Provide the [X, Y] coordinate of the cell's center where the given text is located.  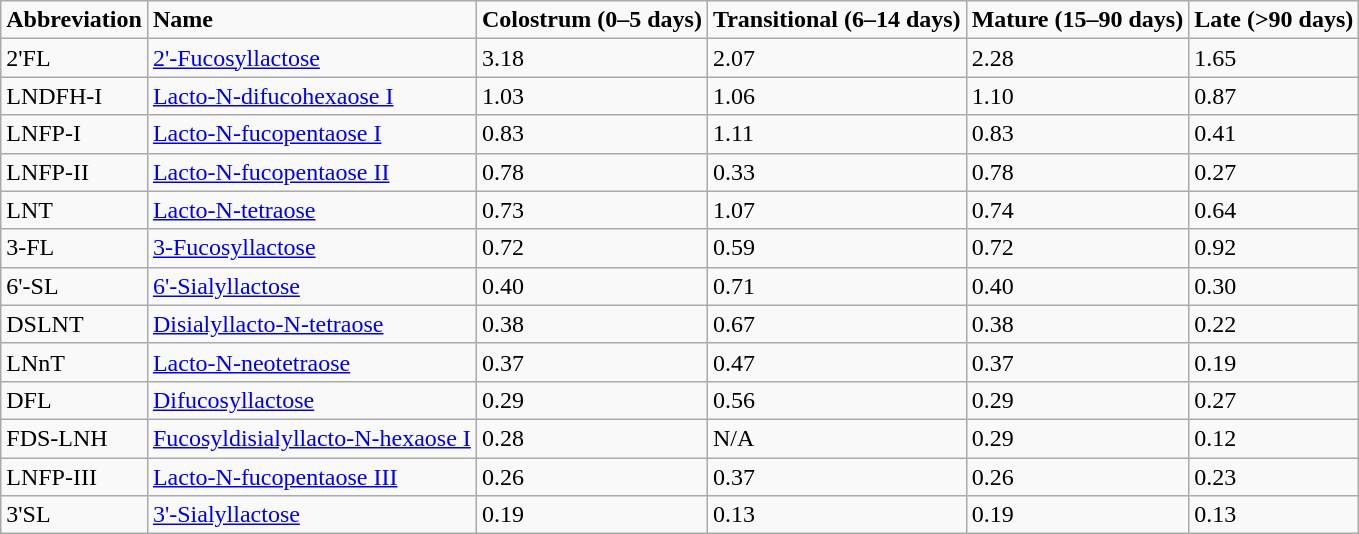
Mature (15–90 days) [1078, 20]
Abbreviation [74, 20]
2'-Fucosyllactose [312, 58]
0.41 [1274, 134]
6'-Sialyllactose [312, 286]
Colostrum (0–5 days) [592, 20]
Lacto-N-tetraose [312, 210]
3.18 [592, 58]
LNDFH-I [74, 96]
Lacto-N-neotetraose [312, 362]
1.06 [836, 96]
Difucosyllactose [312, 400]
0.47 [836, 362]
6'-SL [74, 286]
DFL [74, 400]
1.10 [1078, 96]
0.71 [836, 286]
0.22 [1274, 324]
0.23 [1274, 477]
2'FL [74, 58]
0.30 [1274, 286]
Lacto-N-difucohexaose I [312, 96]
1.11 [836, 134]
Lacto-N-fucopentaose I [312, 134]
2.28 [1078, 58]
Disialyllacto-N-tetraose [312, 324]
3'-Sialyllactose [312, 515]
3-Fucosyllactose [312, 248]
0.56 [836, 400]
0.87 [1274, 96]
LNFP-III [74, 477]
LNnT [74, 362]
0.67 [836, 324]
0.12 [1274, 438]
0.33 [836, 172]
LNFP-II [74, 172]
Name [312, 20]
Lacto-N-fucopentaose II [312, 172]
1.65 [1274, 58]
LNT [74, 210]
0.73 [592, 210]
0.74 [1078, 210]
FDS-LNH [74, 438]
1.03 [592, 96]
0.59 [836, 248]
1.07 [836, 210]
Lacto-N-fucopentaose III [312, 477]
Late (>90 days) [1274, 20]
3'SL [74, 515]
N/A [836, 438]
DSLNT [74, 324]
Transitional (6–14 days) [836, 20]
0.28 [592, 438]
3-FL [74, 248]
LNFP-I [74, 134]
0.64 [1274, 210]
Fucosyldisialyllacto-N-hexaose I [312, 438]
0.92 [1274, 248]
2.07 [836, 58]
